Provide the (X, Y) coordinate of the cell's center where the given text is located.  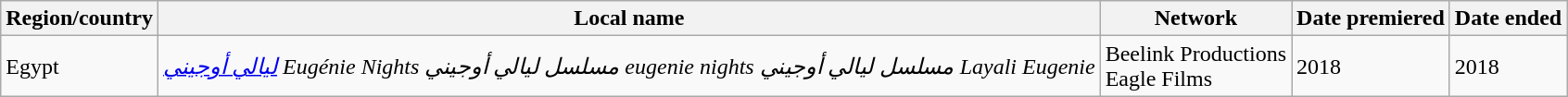
ليالي أوجيني Eugénie Nights مسلسل ليالي أوجيني eugenie nights مسلسل ليالي أوجيني Layali Eugenie (628, 67)
Local name (628, 18)
Date premiered (1372, 18)
Beelink ProductionsEagle Films (1195, 67)
Date ended (1508, 18)
Region/country (80, 18)
Egypt (80, 67)
Network (1195, 18)
